Determine the [X, Y] coordinate at the center of the cell enclosing the given text.  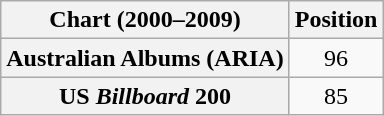
85 [336, 96]
96 [336, 58]
Position [336, 20]
US Billboard 200 [145, 96]
Australian Albums (ARIA) [145, 58]
Chart (2000–2009) [145, 20]
